Scan for the cell matching the given text and deliver its (X, Y) coordinate at center. 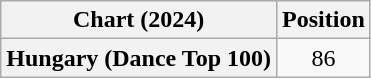
Position (324, 20)
Hungary (Dance Top 100) (139, 58)
86 (324, 58)
Chart (2024) (139, 20)
